Search for the cell housing the specified text and yield its (X, Y) center coordinate. 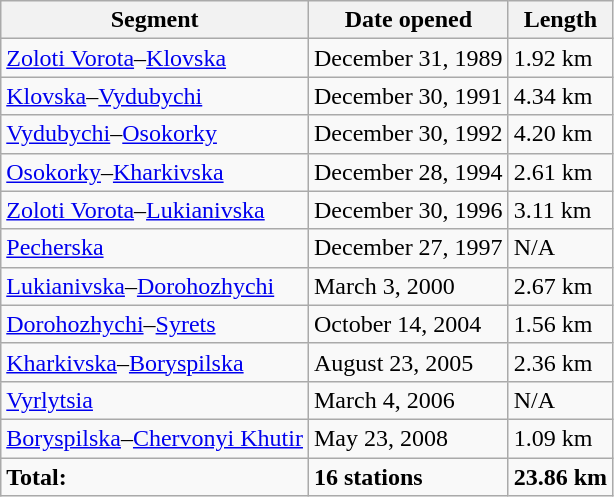
4.34 km (560, 96)
Kharkivska–Boryspilska (155, 362)
Vydubychi–Osokorky (155, 134)
3.11 km (560, 210)
March 3, 2000 (408, 286)
March 4, 2006 (408, 400)
Dorohozhychi–Syrets (155, 324)
Segment (155, 20)
Lukianivska–Dorohozhychi (155, 286)
December 27, 1997 (408, 248)
Length (560, 20)
2.36 km (560, 362)
December 28, 1994 (408, 172)
16 stations (408, 477)
Boryspilska–Chervonyi Khutir (155, 438)
Osokorky–Kharkivska (155, 172)
December 30, 1991 (408, 96)
Klovska–Vydubychi (155, 96)
Zoloti Vorota–Klovska (155, 58)
October 14, 2004 (408, 324)
December 31, 1989 (408, 58)
Date opened (408, 20)
23.86 km (560, 477)
August 23, 2005 (408, 362)
4.20 km (560, 134)
1.56 km (560, 324)
Pecherska (155, 248)
May 23, 2008 (408, 438)
Total: (155, 477)
2.67 km (560, 286)
Zoloti Vorota–Lukianivska (155, 210)
1.09 km (560, 438)
2.61 km (560, 172)
December 30, 1992 (408, 134)
1.92 km (560, 58)
December 30, 1996 (408, 210)
Vyrlytsia (155, 400)
